Output the [X, Y] coordinate of the center of the cell containing the given text.  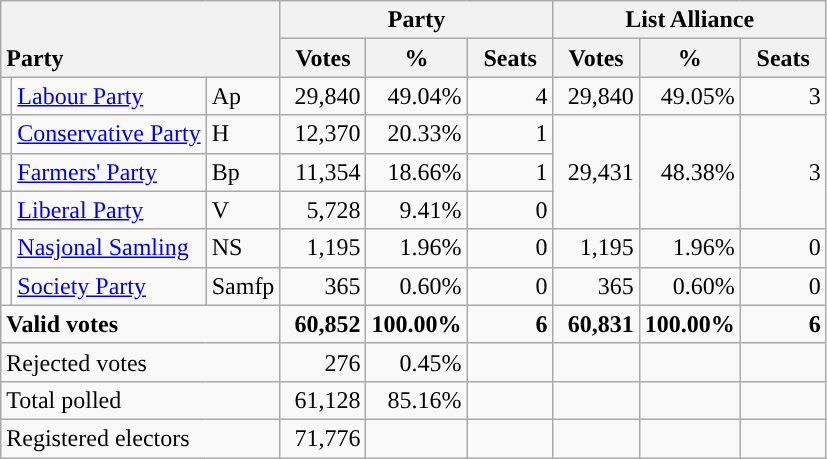
List Alliance [690, 20]
29,431 [596, 172]
85.16% [416, 400]
Society Party [109, 286]
Conservative Party [109, 134]
Samfp [243, 286]
Total polled [140, 400]
4 [510, 96]
Nasjonal Samling [109, 248]
11,354 [323, 172]
49.04% [416, 96]
5,728 [323, 210]
V [243, 210]
Registered electors [140, 438]
Liberal Party [109, 210]
Bp [243, 172]
48.38% [690, 172]
12,370 [323, 134]
61,128 [323, 400]
Ap [243, 96]
60,852 [323, 324]
H [243, 134]
Labour Party [109, 96]
9.41% [416, 210]
0.45% [416, 362]
276 [323, 362]
18.66% [416, 172]
Farmers' Party [109, 172]
71,776 [323, 438]
60,831 [596, 324]
Valid votes [140, 324]
Rejected votes [140, 362]
20.33% [416, 134]
49.05% [690, 96]
NS [243, 248]
